Determine the (x, y) coordinate at the center of the cell enclosing the given text.  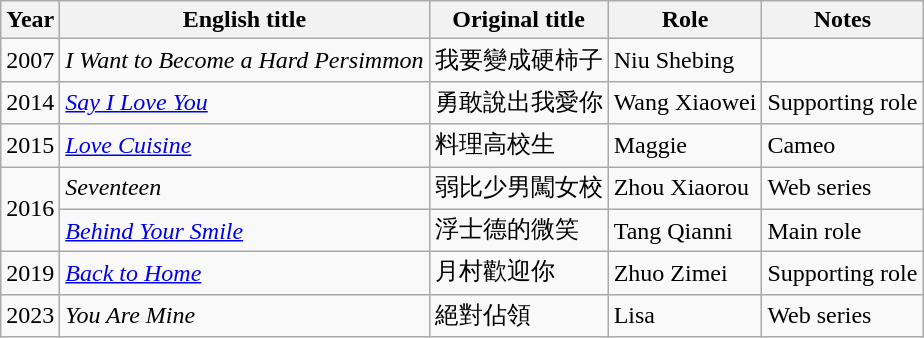
You Are Mine (244, 316)
2007 (30, 60)
2014 (30, 102)
Zhuo Zimei (685, 274)
月村歡迎你 (518, 274)
Love Cuisine (244, 146)
弱比少男闖女校 (518, 188)
浮士德的微笑 (518, 230)
Wang Xiaowei (685, 102)
2019 (30, 274)
Year (30, 20)
English title (244, 20)
Back to Home (244, 274)
Zhou Xiaorou (685, 188)
Role (685, 20)
Cameo (842, 146)
Main role (842, 230)
料理高校生 (518, 146)
Lisa (685, 316)
Notes (842, 20)
I Want to Become a Hard Persimmon (244, 60)
Say I Love You (244, 102)
Behind Your Smile (244, 230)
Niu Shebing (685, 60)
我要變成硬柿子 (518, 60)
Seventeen (244, 188)
2016 (30, 208)
Tang Qianni (685, 230)
2015 (30, 146)
Maggie (685, 146)
勇敢說出我愛你 (518, 102)
2023 (30, 316)
絕對佔領 (518, 316)
Original title (518, 20)
